Provide the (X, Y) coordinate of the cell's center where the given text is located.  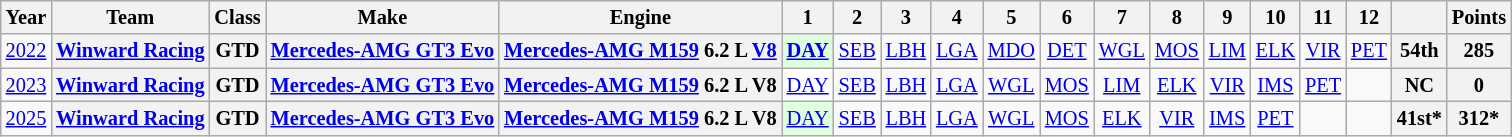
2025 (26, 118)
285 (1479, 51)
4 (957, 17)
5 (1012, 17)
MDO (1012, 51)
Year (26, 17)
Class (237, 17)
Team (130, 17)
312* (1479, 118)
Make (383, 17)
DET (1067, 51)
41st* (1420, 118)
2023 (26, 85)
10 (1276, 17)
9 (1228, 17)
3 (906, 17)
Points (1479, 17)
54th (1420, 51)
12 (1369, 17)
NC (1420, 85)
0 (1479, 85)
2022 (26, 51)
7 (1122, 17)
8 (1177, 17)
6 (1067, 17)
Engine (640, 17)
1 (808, 17)
11 (1323, 17)
2 (858, 17)
